Search for the cell housing the specified text and yield its [X, Y] center coordinate. 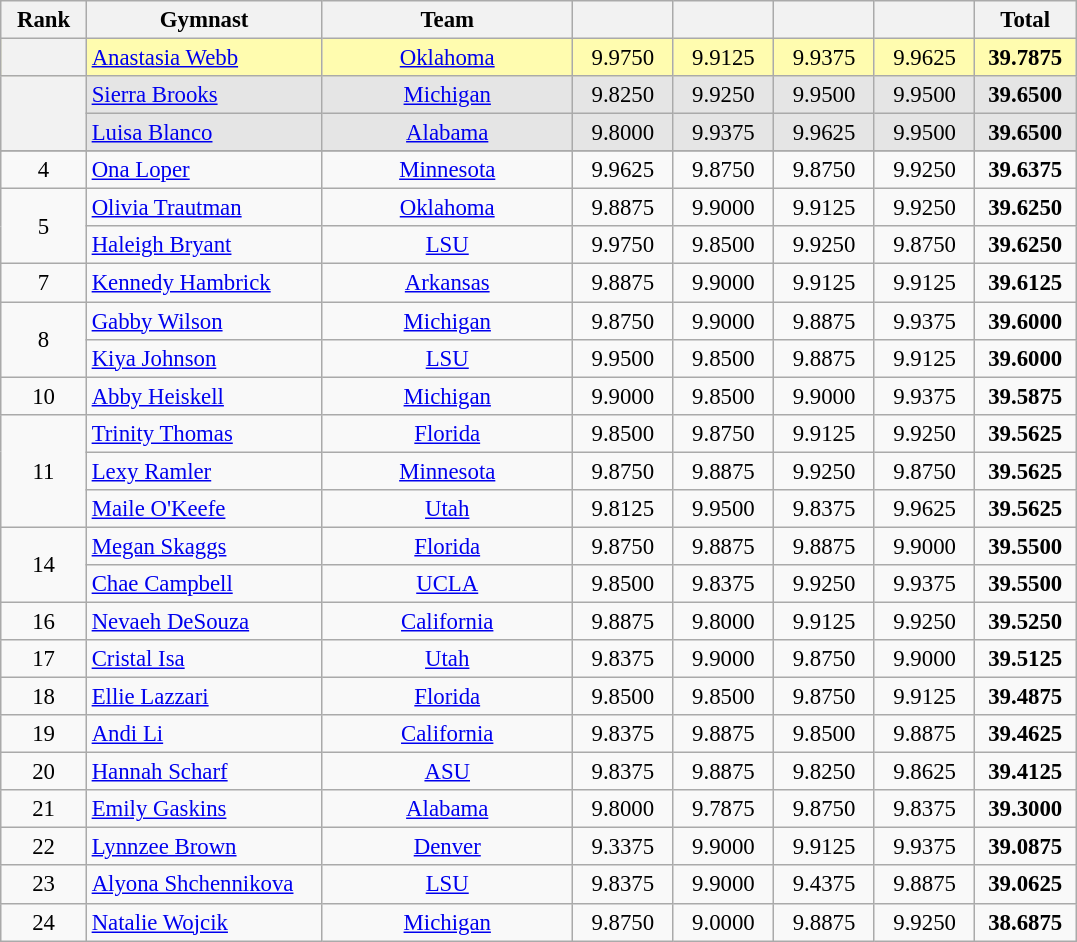
Haleigh Bryant [204, 245]
Arkansas [448, 283]
39.6375 [1026, 170]
18 [44, 697]
20 [44, 772]
9.7875 [724, 809]
Luisa Blanco [204, 133]
Total [1026, 20]
9.8125 [624, 509]
Kiya Johnson [204, 358]
38.6875 [1026, 922]
Ellie Lazzari [204, 697]
39.5875 [1026, 396]
16 [44, 621]
Ona Loper [204, 170]
Kennedy Hambrick [204, 283]
Maile O'Keefe [204, 509]
11 [44, 470]
Rank [44, 20]
Team [448, 20]
Lynnzee Brown [204, 847]
9.4375 [824, 885]
14 [44, 564]
9.8625 [924, 772]
Andi Li [204, 734]
19 [44, 734]
Lexy Ramler [204, 471]
Chae Campbell [204, 584]
39.0625 [1026, 885]
Natalie Wojcik [204, 922]
39.5250 [1026, 621]
Cristal Isa [204, 659]
24 [44, 922]
Nevaeh DeSouza [204, 621]
39.0875 [1026, 847]
9.3375 [624, 847]
39.3000 [1026, 809]
39.5125 [1026, 659]
Olivia Trautman [204, 208]
Megan Skaggs [204, 546]
22 [44, 847]
39.4875 [1026, 697]
Emily Gaskins [204, 809]
Sierra Brooks [204, 95]
Hannah Scharf [204, 772]
39.6125 [1026, 283]
8 [44, 340]
10 [44, 396]
UCLA [448, 584]
ASU [448, 772]
21 [44, 809]
Abby Heiskell [204, 396]
39.4125 [1026, 772]
39.7875 [1026, 58]
4 [44, 170]
Trinity Thomas [204, 433]
Gymnast [204, 20]
39.4625 [1026, 734]
9.0000 [724, 922]
Gabby Wilson [204, 321]
5 [44, 226]
Anastasia Webb [204, 58]
Alyona Shchennikova [204, 885]
17 [44, 659]
7 [44, 283]
23 [44, 885]
Denver [448, 847]
